Locate the cell with the specified text and output its (X, Y) center coordinate. 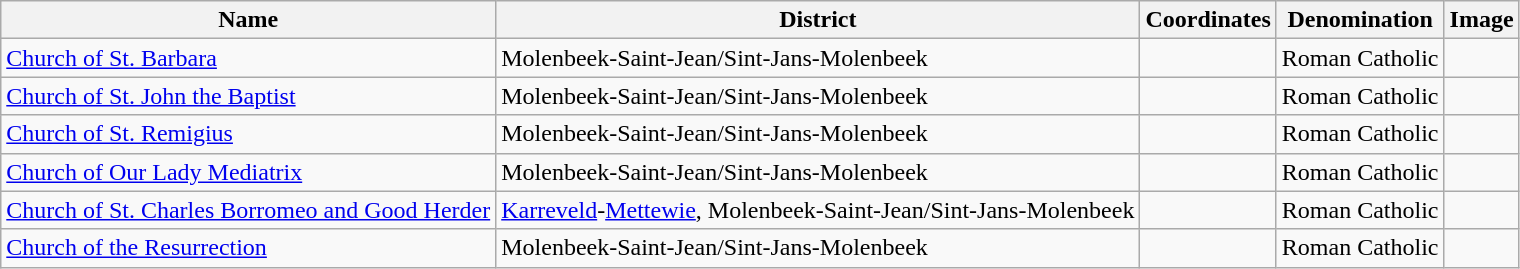
Church of St. Barbara (248, 58)
Church of St. Remigius (248, 134)
Church of the Resurrection (248, 248)
Coordinates (1208, 20)
District (818, 20)
Church of Our Lady Mediatrix (248, 172)
Denomination (1360, 20)
Church of St. John the Baptist (248, 96)
Church of St. Charles Borromeo and Good Herder (248, 210)
Name (248, 20)
Karreveld-Mettewie, Molenbeek-Saint-Jean/Sint-Jans-Molenbeek (818, 210)
Image (1482, 20)
